From the cell containing the given text, extract its center point as (x, y) coordinate. 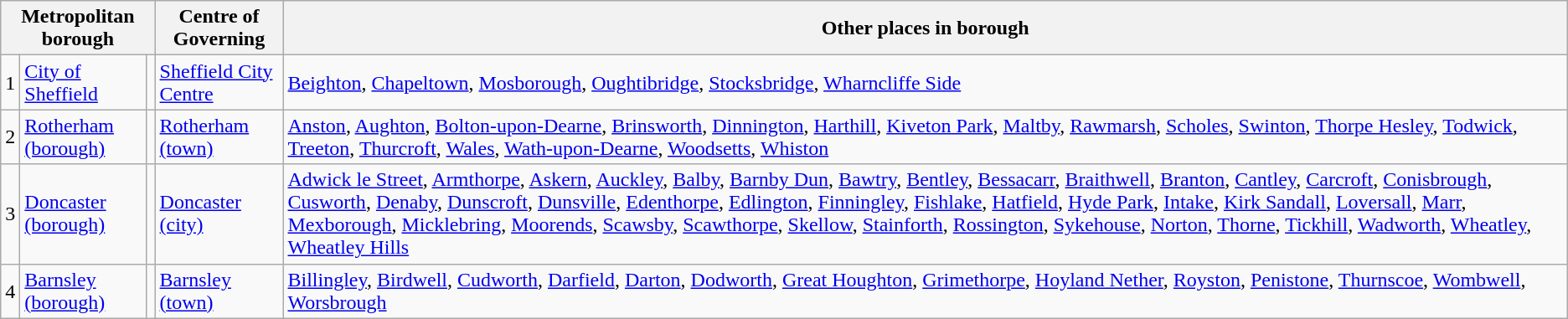
Barnsley (borough) (83, 291)
4 (10, 291)
Barnsley (town) (219, 291)
Sheffield City Centre (219, 82)
City of Sheffield (83, 82)
Rotherham (borough) (83, 137)
2 (10, 137)
Centre of Governing (219, 28)
Beighton, Chapeltown, Mosborough, Oughtibridge, Stocksbridge, Wharncliffe Side (925, 82)
3 (10, 214)
Other places in borough (925, 28)
Metropolitan borough (78, 28)
Doncaster (borough) (83, 214)
Rotherham (town) (219, 137)
1 (10, 82)
Doncaster (city) (219, 214)
